Return (x, y) of the center of cell containing provided text 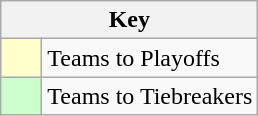
Teams to Tiebreakers (150, 96)
Key (130, 20)
Teams to Playoffs (150, 58)
